Detect which cell encompasses the target text, then output its (x, y) center coordinate. 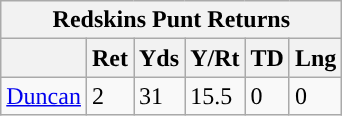
Yds (160, 58)
15.5 (215, 96)
Y/Rt (215, 58)
31 (160, 96)
Redskins Punt Returns (172, 20)
2 (110, 96)
Ret (110, 58)
TD (267, 58)
Lng (315, 58)
Duncan (44, 96)
